Extract the (x, y) coordinate from the center of the cell holding the provided text.  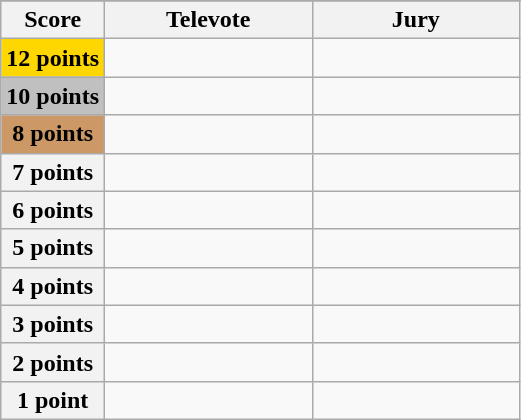
8 points (53, 134)
4 points (53, 286)
3 points (53, 324)
7 points (53, 172)
Jury (416, 20)
2 points (53, 362)
6 points (53, 210)
12 points (53, 58)
1 point (53, 400)
Score (53, 20)
Televote (209, 20)
10 points (53, 96)
5 points (53, 248)
